Capture the cell that displays the provided text and extract its (X, Y) central coordinate. 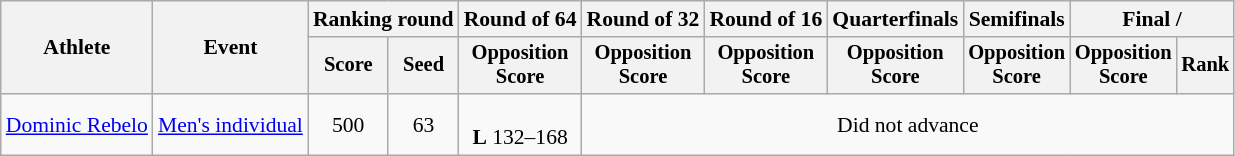
Semifinals (1016, 19)
L 132–168 (520, 124)
63 (423, 124)
Athlete (77, 48)
Event (230, 48)
Ranking round (384, 19)
Seed (423, 66)
Round of 64 (520, 19)
Rank (1205, 66)
500 (348, 124)
Men's individual (230, 124)
Did not advance (908, 124)
Round of 32 (644, 19)
Dominic Rebelo (77, 124)
Quarterfinals (895, 19)
Final / (1152, 19)
Score (348, 66)
Round of 16 (766, 19)
